Pinpoint the cell where the given text exists, returning its (X, Y) midpoint coordinate. 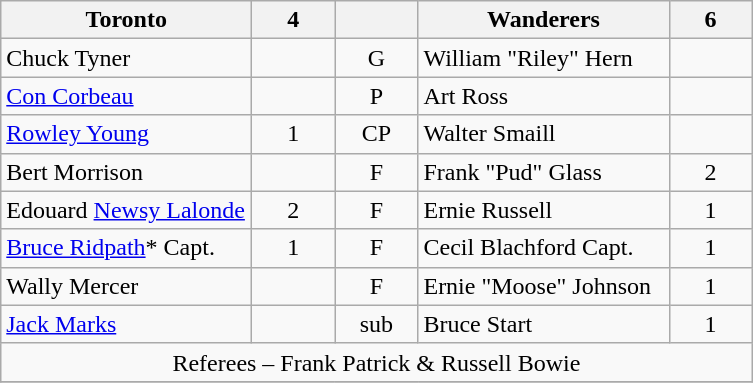
Jack Marks (126, 324)
Wally Mercer (126, 286)
Bruce Ridpath* Capt. (126, 248)
Toronto (126, 20)
Con Corbeau (126, 96)
Bert Morrison (126, 172)
Wanderers (544, 20)
G (376, 58)
Cecil Blachford Capt. (544, 248)
Bruce Start (544, 324)
Ernie Russell (544, 210)
Referees – Frank Patrick & Russell Bowie (376, 362)
Ernie "Moose" Johnson (544, 286)
CP (376, 134)
Art Ross (544, 96)
sub (376, 324)
4 (294, 20)
William "Riley" Hern (544, 58)
Chuck Tyner (126, 58)
Walter Smaill (544, 134)
Rowley Young (126, 134)
6 (710, 20)
Frank "Pud" Glass (544, 172)
Edouard Newsy Lalonde (126, 210)
P (376, 96)
